Identify which cell holds the provided text, then report its (X, Y) central coordinate. 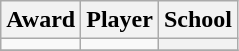
School (198, 20)
Player (120, 20)
Award (41, 20)
